Output the (X, Y) coordinate of the center of the cell containing the given text.  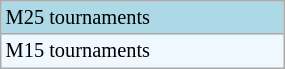
M25 tournaments (142, 17)
M15 tournaments (142, 51)
